From the cell containing the given text, extract its center point as [X, Y] coordinate. 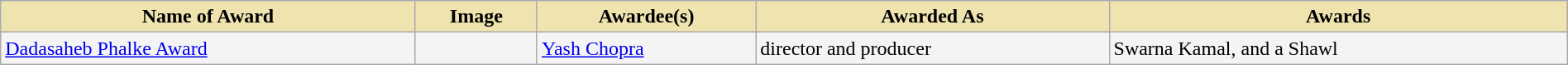
director and producer [933, 48]
Awards [1338, 17]
Image [476, 17]
Awarded As [933, 17]
Dadasaheb Phalke Award [208, 48]
Yash Chopra [646, 48]
Swarna Kamal, and a Shawl [1338, 48]
Awardee(s) [646, 17]
Name of Award [208, 17]
